Provide the (x, y) coordinate of the cell's center where the given text is located.  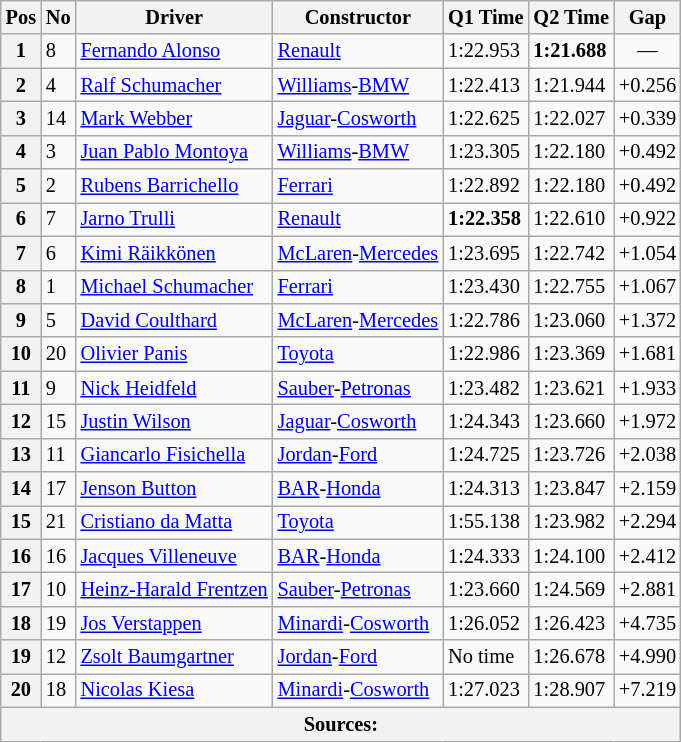
Mark Webber (174, 118)
+1.372 (648, 320)
1:27.023 (486, 690)
1:23.726 (570, 455)
Olivier Panis (174, 354)
1:23.369 (570, 354)
+1.972 (648, 421)
Juan Pablo Montoya (174, 152)
1:23.847 (570, 489)
1:24.343 (486, 421)
1:22.892 (486, 186)
+1.681 (648, 354)
1:23.621 (570, 388)
1:24.100 (570, 556)
1:22.986 (486, 354)
1:23.060 (570, 320)
1:24.569 (570, 589)
+4.735 (648, 623)
1:22.742 (570, 253)
+2.881 (648, 589)
Jacques Villeneuve (174, 556)
1:22.413 (486, 85)
+2.159 (648, 489)
1:26.423 (570, 623)
1:22.027 (570, 118)
1:26.678 (570, 657)
+0.922 (648, 219)
+1.933 (648, 388)
1:26.052 (486, 623)
Nicolas Kiesa (174, 690)
Zsolt Baumgartner (174, 657)
Constructor (358, 17)
+0.339 (648, 118)
Cristiano da Matta (174, 522)
Fernando Alonso (174, 51)
+1.054 (648, 253)
Q2 Time (570, 17)
Pos (21, 17)
No time (486, 657)
+2.412 (648, 556)
Gap (648, 17)
1:22.358 (486, 219)
— (648, 51)
1:24.333 (486, 556)
1:21.688 (570, 51)
1:22.786 (486, 320)
1:22.610 (570, 219)
Michael Schumacher (174, 287)
+0.256 (648, 85)
1:23.430 (486, 287)
13 (21, 455)
Q1 Time (486, 17)
Giancarlo Fisichella (174, 455)
+7.219 (648, 690)
Nick Heidfeld (174, 388)
Jarno Trulli (174, 219)
1:22.755 (570, 287)
1:23.482 (486, 388)
+2.038 (648, 455)
+1.067 (648, 287)
Kimi Räikkönen (174, 253)
Ralf Schumacher (174, 85)
Rubens Barrichello (174, 186)
No (58, 17)
1:21.944 (570, 85)
21 (58, 522)
David Coulthard (174, 320)
Jenson Button (174, 489)
1:55.138 (486, 522)
1:22.625 (486, 118)
Heinz-Harald Frentzen (174, 589)
Jos Verstappen (174, 623)
1:23.305 (486, 152)
1:23.695 (486, 253)
Driver (174, 17)
1:24.313 (486, 489)
1:22.953 (486, 51)
Sources: (341, 724)
1:23.982 (570, 522)
1:24.725 (486, 455)
+4.990 (648, 657)
+2.294 (648, 522)
1:28.907 (570, 690)
Justin Wilson (174, 421)
